Locate the cell with the specified text and output its (X, Y) center coordinate. 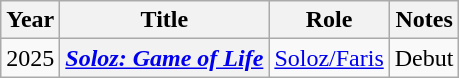
Notes (424, 20)
Role (329, 20)
Title (164, 20)
2025 (30, 58)
Soloz/Faris (329, 58)
Soloz: Game of Life (164, 58)
Year (30, 20)
Debut (424, 58)
